Output the [x, y] coordinate of the center of the cell containing the given text.  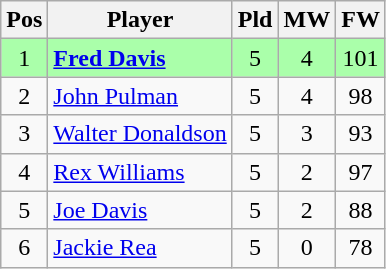
Pld [255, 20]
98 [361, 96]
0 [307, 248]
78 [361, 248]
Walter Donaldson [140, 134]
Pos [24, 20]
6 [24, 248]
Player [140, 20]
MW [307, 20]
Joe Davis [140, 210]
93 [361, 134]
88 [361, 210]
FW [361, 20]
Fred Davis [140, 58]
Jackie Rea [140, 248]
101 [361, 58]
97 [361, 172]
Rex Williams [140, 172]
1 [24, 58]
John Pulman [140, 96]
